Output the (x, y) coordinate of the center of the cell containing the given text.  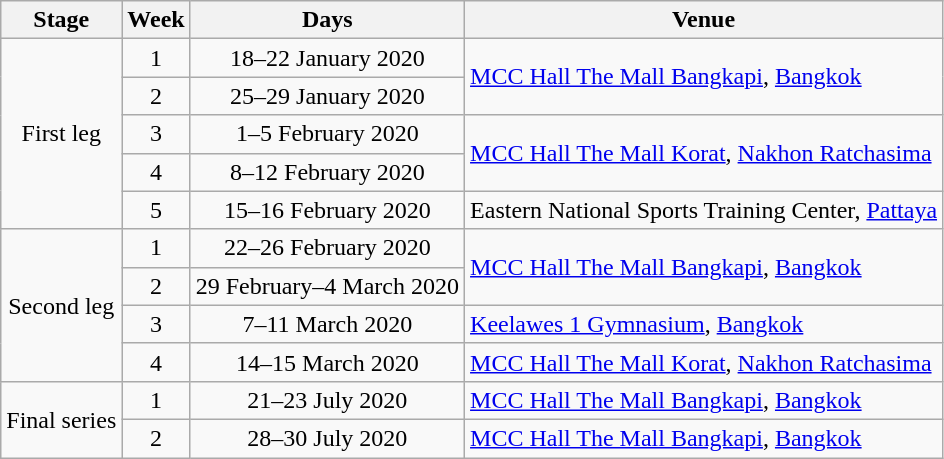
15–16 February 2020 (327, 210)
Eastern National Sports Training Center, Pattaya (704, 210)
29 February–4 March 2020 (327, 286)
Week (156, 20)
8–12 February 2020 (327, 172)
22–26 February 2020 (327, 248)
18–22 January 2020 (327, 58)
Days (327, 20)
21–23 July 2020 (327, 400)
First leg (62, 134)
Second leg (62, 305)
Stage (62, 20)
Final series (62, 419)
28–30 July 2020 (327, 438)
1–5 February 2020 (327, 134)
7–11 March 2020 (327, 324)
Venue (704, 20)
14–15 March 2020 (327, 362)
5 (156, 210)
25–29 January 2020 (327, 96)
Keelawes 1 Gymnasium, Bangkok (704, 324)
